Scan for the cell matching the given text and deliver its (x, y) coordinate at center. 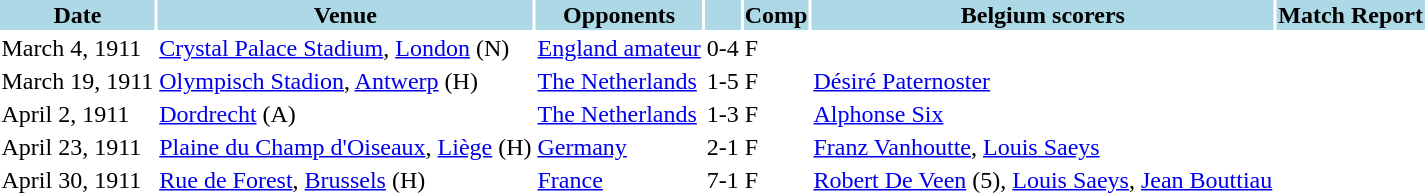
1-3 (722, 114)
March 4, 1911 (78, 48)
Olympisch Stadion, Antwerp (H) (346, 81)
Plaine du Champ d'Oiseaux, Liège (H) (346, 147)
Venue (346, 15)
Dordrecht (A) (346, 114)
Comp (776, 15)
Alphonse Six (1043, 114)
Crystal Palace Stadium, London (N) (346, 48)
Franz Vanhoutte, Louis Saeys (1043, 147)
Désiré Paternoster (1043, 81)
Date (78, 15)
April 2, 1911 (78, 114)
Opponents (619, 15)
0-4 (722, 48)
April 23, 1911 (78, 147)
2-1 (722, 147)
March 19, 1911 (78, 81)
Match Report (1351, 15)
Germany (619, 147)
England amateur (619, 48)
Belgium scorers (1043, 15)
1-5 (722, 81)
